Search for the cell housing the specified text and yield its (x, y) center coordinate. 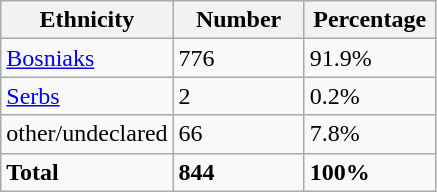
Ethnicity (87, 20)
0.2% (370, 96)
7.8% (370, 134)
Percentage (370, 20)
776 (238, 58)
Number (238, 20)
91.9% (370, 58)
Serbs (87, 96)
Total (87, 172)
2 (238, 96)
Bosniaks (87, 58)
100% (370, 172)
66 (238, 134)
other/undeclared (87, 134)
844 (238, 172)
